Scan for the cell matching the given text and deliver its (x, y) coordinate at center. 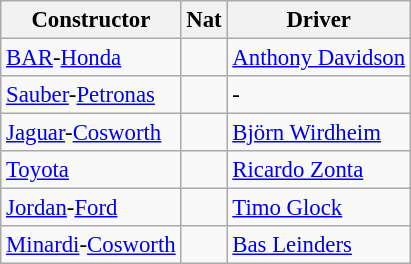
- (318, 95)
Ricardo Zonta (318, 170)
Driver (318, 20)
BAR-Honda (91, 58)
Timo Glock (318, 208)
Bas Leinders (318, 245)
Minardi-Cosworth (91, 245)
Anthony Davidson (318, 58)
Sauber-Petronas (91, 95)
Toyota (91, 170)
Nat (204, 20)
Constructor (91, 20)
Jordan-Ford (91, 208)
Björn Wirdheim (318, 133)
Jaguar-Cosworth (91, 133)
